Pinpoint the cell where the given text exists, returning its (X, Y) midpoint coordinate. 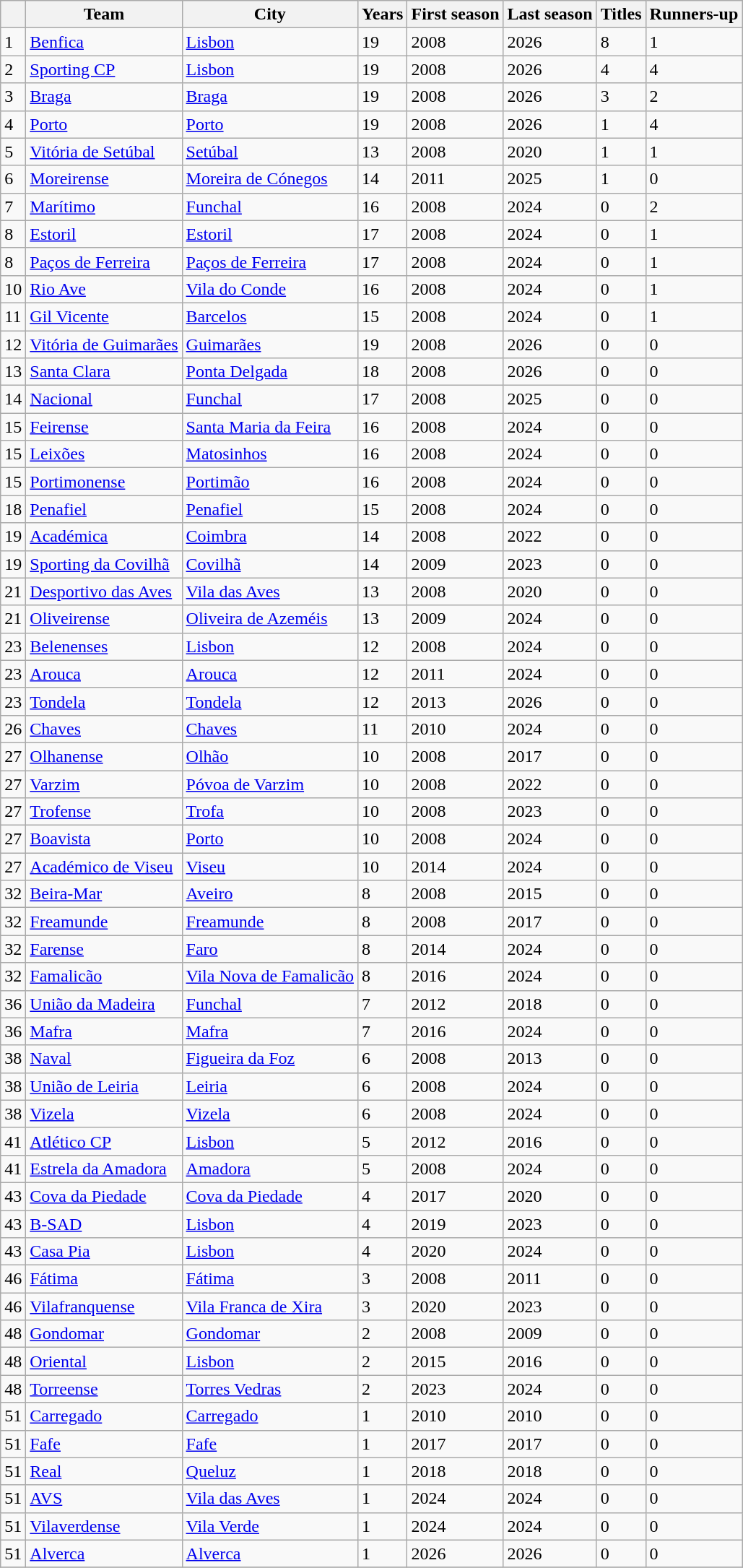
Trofa (270, 812)
2019 (455, 1224)
Vila Nova de Famalicão (270, 976)
Atlético CP (104, 1141)
Guimarães (270, 345)
Real (104, 1471)
Boavista (104, 839)
Coimbra (270, 537)
Sporting CP (104, 69)
B-SAD (104, 1224)
Barcelos (270, 316)
Ponta Delgada (270, 372)
AVS (104, 1499)
Oliveirense (104, 619)
Team (104, 14)
First season (455, 14)
Trofense (104, 812)
Gil Vicente (104, 316)
Setúbal (270, 152)
Portimonense (104, 482)
Aveiro (270, 894)
Belenenses (104, 646)
Vila Franca de Xira (270, 1307)
Nacional (104, 399)
Moreira de Cónegos (270, 179)
Faro (270, 949)
Santa Maria da Feira (270, 427)
União de Leiria (104, 1086)
Figueira da Foz (270, 1059)
Years (383, 14)
Olhanense (104, 756)
Last season (550, 14)
Vilaverdense (104, 1526)
Estrela da Amadora (104, 1169)
Vilafranquense (104, 1307)
Académica (104, 537)
Sporting da Covilhã (104, 564)
Farense (104, 949)
Beira-Mar (104, 894)
Varzim (104, 784)
Leiria (270, 1086)
Vitória de Guimarães (104, 345)
Santa Clara (104, 372)
Oliveira de Azeméis (270, 619)
Viseu (270, 867)
26 (13, 729)
Oriental (104, 1361)
Torreense (104, 1389)
Matosinhos (270, 454)
Casa Pia (104, 1252)
Vitória de Setúbal (104, 152)
Póvoa de Varzim (270, 784)
City (270, 14)
Portimão (270, 482)
Amadora (270, 1169)
Moreirense (104, 179)
Runners-up (694, 14)
Naval (104, 1059)
União da Madeira (104, 1004)
Marítimo (104, 207)
Leixões (104, 454)
Vila Verde (270, 1526)
Famalicão (104, 976)
Queluz (270, 1471)
Torres Vedras (270, 1389)
Titles (621, 14)
Rio Ave (104, 289)
Vila do Conde (270, 289)
Académico de Viseu (104, 867)
Benfica (104, 42)
Desportivo das Aves (104, 592)
Covilhã (270, 564)
Olhão (270, 756)
Feirense (104, 427)
